Locate the cell with the specified text and output its [X, Y] center coordinate. 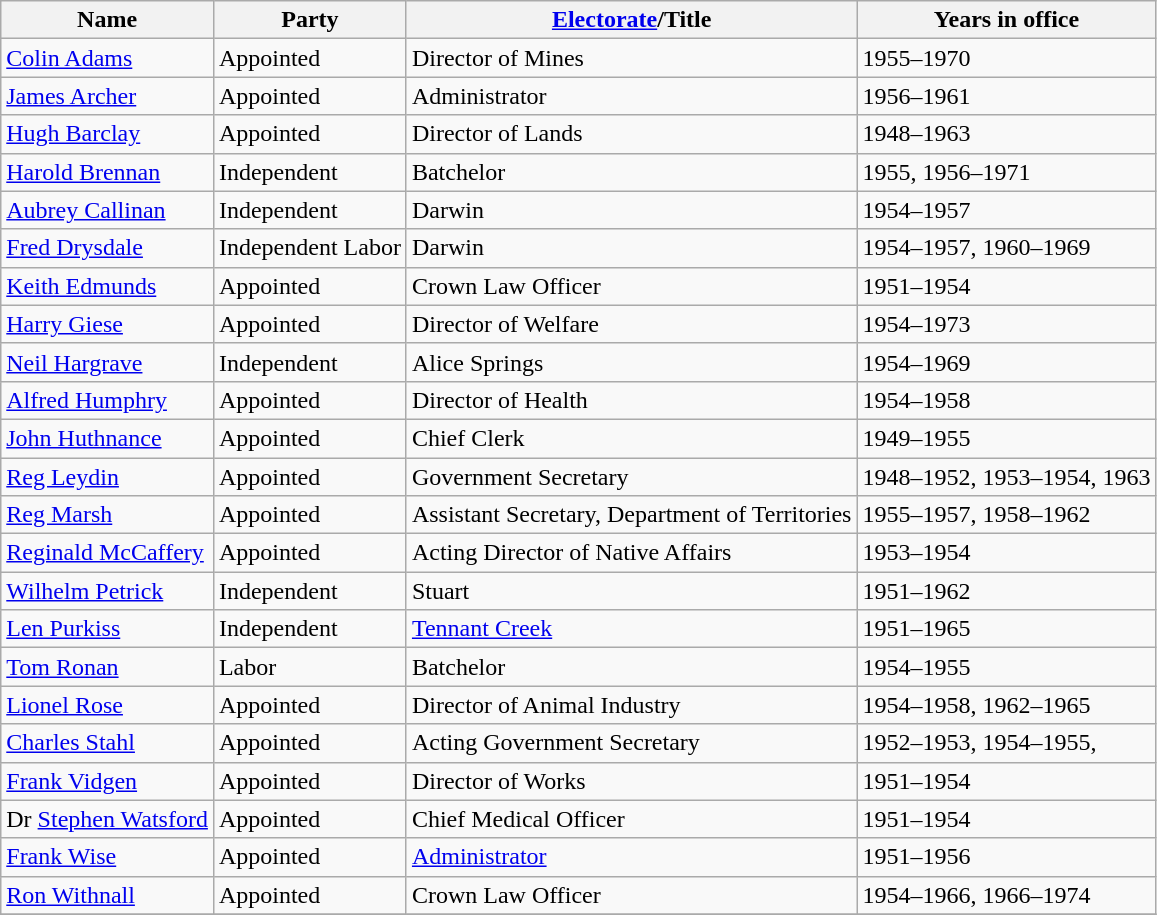
Colin Adams [108, 58]
Assistant Secretary, Department of Territories [632, 515]
1949–1955 [1006, 438]
Harry Giese [108, 324]
Alice Springs [632, 362]
1951–1965 [1006, 629]
Director of Animal Industry [632, 705]
1955, 1956–1971 [1006, 172]
Acting Director of Native Affairs [632, 553]
Director of Welfare [632, 324]
1954–1958, 1962–1965 [1006, 705]
1948–1963 [1006, 134]
Keith Edmunds [108, 286]
Wilhelm Petrick [108, 591]
1955–1957, 1958–1962 [1006, 515]
Chief Clerk [632, 438]
1955–1970 [1006, 58]
1951–1956 [1006, 857]
Electorate/Title [632, 20]
1948–1952, 1953–1954, 1963 [1006, 477]
1954–1958 [1006, 400]
Alfred Humphry [108, 400]
1953–1954 [1006, 553]
1956–1961 [1006, 96]
Tennant Creek [632, 629]
Director of Health [632, 400]
Director of Works [632, 781]
Frank Wise [108, 857]
Years in office [1006, 20]
1951–1962 [1006, 591]
Fred Drysdale [108, 248]
Director of Mines [632, 58]
Harold Brennan [108, 172]
Government Secretary [632, 477]
Independent Labor [310, 248]
Acting Government Secretary [632, 743]
Reg Leydin [108, 477]
Labor [310, 667]
1954–1969 [1006, 362]
1952–1953, 1954–1955, [1006, 743]
Frank Vidgen [108, 781]
Ron Withnall [108, 895]
Stuart [632, 591]
Director of Lands [632, 134]
1954–1966, 1966–1974 [1006, 895]
Dr Stephen Watsford [108, 819]
Party [310, 20]
Chief Medical Officer [632, 819]
Name [108, 20]
Tom Ronan [108, 667]
Charles Stahl [108, 743]
1954–1955 [1006, 667]
Reg Marsh [108, 515]
Neil Hargrave [108, 362]
Len Purkiss [108, 629]
Reginald McCaffery [108, 553]
Lionel Rose [108, 705]
Hugh Barclay [108, 134]
Aubrey Callinan [108, 210]
James Archer [108, 96]
John Huthnance [108, 438]
1954–1957 [1006, 210]
1954–1957, 1960–1969 [1006, 248]
1954–1973 [1006, 324]
